Output the [X, Y] coordinate of the center of the cell containing the given text.  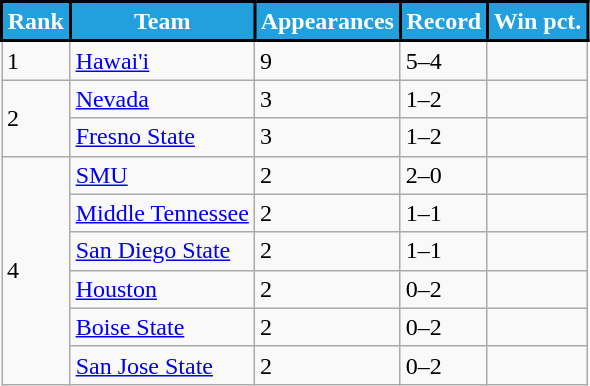
San Diego State [162, 251]
Middle Tennessee [162, 213]
9 [327, 60]
Fresno State [162, 137]
Record [444, 22]
Team [162, 22]
5–4 [444, 60]
Nevada [162, 99]
2–0 [444, 175]
Appearances [327, 22]
Rank [36, 22]
Win pct. [537, 22]
SMU [162, 175]
1 [36, 60]
4 [36, 270]
Hawai'i [162, 60]
Boise State [162, 327]
San Jose State [162, 365]
Houston [162, 289]
